Find where the given text appears and provide that cell's center as [X, Y] coordinate. 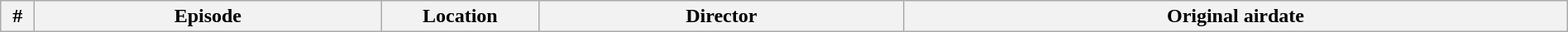
# [18, 16]
Location [460, 16]
Episode [208, 16]
Original airdate [1236, 16]
Director [721, 16]
